Capture the cell that displays the provided text and extract its [x, y] central coordinate. 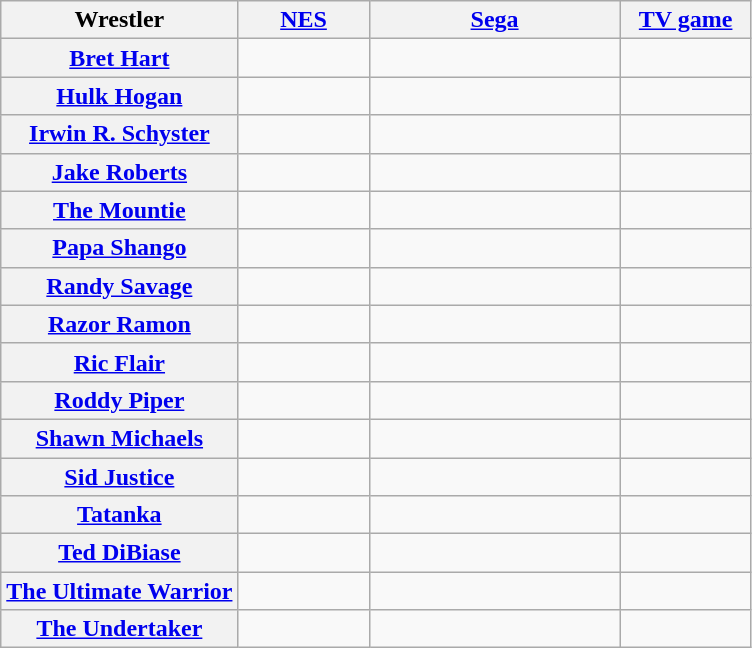
Ric Flair [120, 362]
Bret Hart [120, 58]
NES [304, 20]
The Undertaker [120, 629]
TV game [686, 20]
Razor Ramon [120, 324]
The Ultimate Warrior [120, 591]
Irwin R. Schyster [120, 134]
Hulk Hogan [120, 96]
Papa Shango [120, 248]
Sega [494, 20]
Shawn Michaels [120, 438]
Roddy Piper [120, 400]
Ted DiBiase [120, 553]
Jake Roberts [120, 172]
Randy Savage [120, 286]
Tatanka [120, 515]
The Mountie [120, 210]
Wrestler [120, 20]
Sid Justice [120, 477]
